Locate the cell with the specified text and output its (x, y) center coordinate. 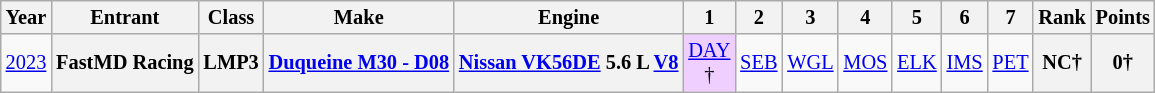
WGL (810, 63)
3 (810, 17)
NC† (1062, 63)
Rank (1062, 17)
4 (865, 17)
IMS (965, 63)
Nissan VK56DE 5.6 L V8 (568, 63)
LMP3 (230, 63)
ELK (916, 63)
7 (1011, 17)
Make (359, 17)
DAY† (709, 63)
Points (1123, 17)
Entrant (124, 17)
1 (709, 17)
6 (965, 17)
PET (1011, 63)
5 (916, 17)
Class (230, 17)
Year (26, 17)
SEB (758, 63)
FastMD Racing (124, 63)
2023 (26, 63)
Duqueine M30 - D08 (359, 63)
0† (1123, 63)
2 (758, 17)
Engine (568, 17)
MOS (865, 63)
